Return the (x, y) coordinate for the center point of the cell that contains the specified text.  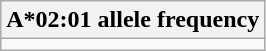
A*02:01 allele frequency (133, 20)
